Locate the cell with the specified text and output its [X, Y] center coordinate. 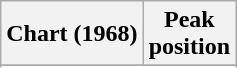
Chart (1968) [72, 34]
Peakposition [189, 34]
